Detect which cell encompasses the target text, then output its [x, y] center coordinate. 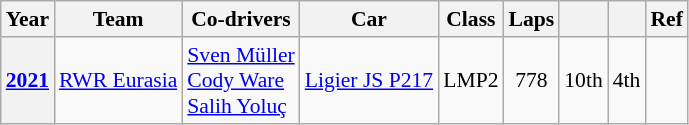
Team [118, 19]
2021 [28, 80]
4th [627, 80]
Co-drivers [240, 19]
Car [369, 19]
RWR Eurasia [118, 80]
10th [584, 80]
Class [470, 19]
Ligier JS P217 [369, 80]
Sven Müller Cody Ware Salih Yoluç [240, 80]
778 [532, 80]
Year [28, 19]
Ref [666, 19]
LMP2 [470, 80]
Laps [532, 19]
